Search for the cell housing the specified text and yield its [x, y] center coordinate. 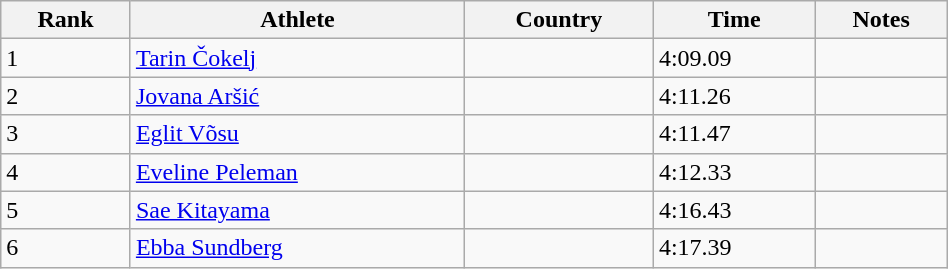
4:12.33 [734, 172]
4 [66, 172]
Jovana Aršić [297, 96]
3 [66, 134]
2 [66, 96]
4:11.26 [734, 96]
1 [66, 58]
4:11.47 [734, 134]
Time [734, 20]
4:17.39 [734, 248]
Eveline Peleman [297, 172]
Athlete [297, 20]
Tarin Čokelj [297, 58]
Country [560, 20]
Eglit Võsu [297, 134]
6 [66, 248]
Sae Kitayama [297, 210]
Rank [66, 20]
4:09.09 [734, 58]
4:16.43 [734, 210]
Notes [881, 20]
Ebba Sundberg [297, 248]
5 [66, 210]
